Return (x, y) of the center of cell containing provided text 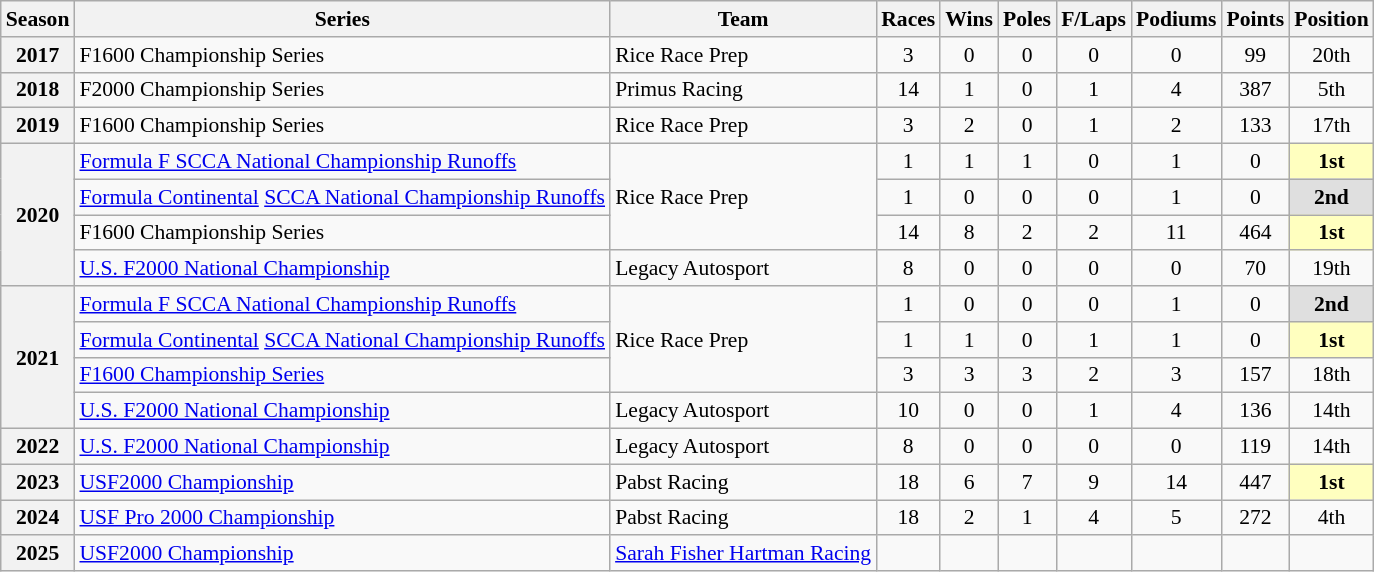
272 (1256, 518)
Primus Racing (743, 90)
2023 (38, 482)
Season (38, 19)
F/Laps (1094, 19)
20th (1331, 55)
2024 (38, 518)
70 (1256, 269)
2025 (38, 554)
133 (1256, 126)
USF Pro 2000 Championship (342, 518)
Races (908, 19)
387 (1256, 90)
Points (1256, 19)
2019 (38, 126)
5 (1176, 518)
Series (342, 19)
11 (1176, 233)
119 (1256, 447)
136 (1256, 411)
6 (969, 482)
464 (1256, 233)
4th (1331, 518)
10 (908, 411)
Wins (969, 19)
18th (1331, 375)
7 (1027, 482)
2021 (38, 357)
Position (1331, 19)
19th (1331, 269)
99 (1256, 55)
Podiums (1176, 19)
5th (1331, 90)
Poles (1027, 19)
2020 (38, 215)
157 (1256, 375)
2018 (38, 90)
Sarah Fisher Hartman Racing (743, 554)
2022 (38, 447)
447 (1256, 482)
17th (1331, 126)
F2000 Championship Series (342, 90)
9 (1094, 482)
Team (743, 19)
2017 (38, 55)
